For the text-containing cell, return its midpoint in (X, Y) coordinate format. 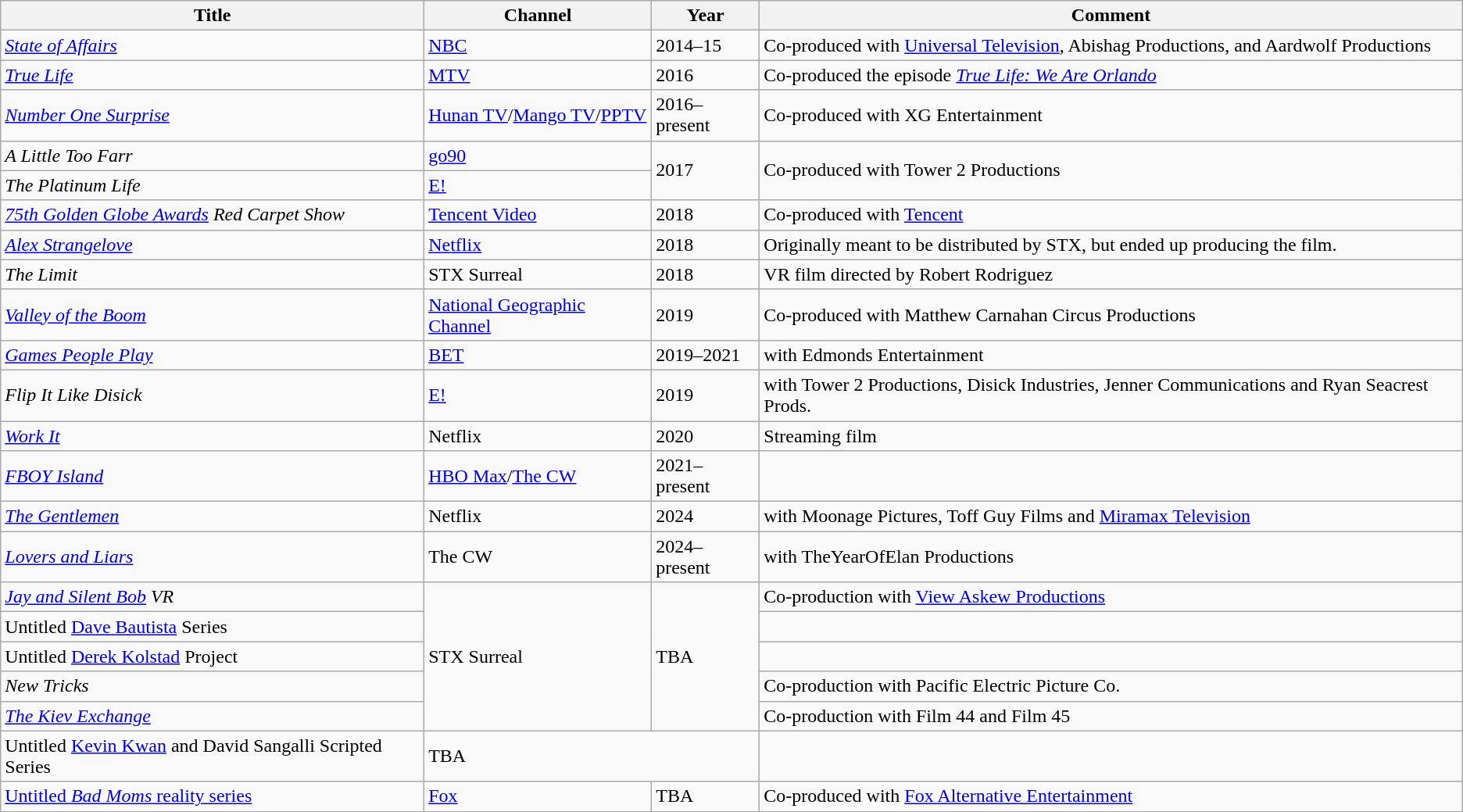
2016 (706, 75)
The Kiev Exchange (213, 716)
2019–2021 (706, 355)
A Little Too Farr (213, 156)
VR film directed by Robert Rodriguez (1111, 274)
Streaming film (1111, 435)
go90 (538, 156)
Co-production with Pacific Electric Picture Co. (1111, 686)
2014–15 (706, 45)
Co-produced with Tower 2 Productions (1111, 170)
Work It (213, 435)
New Tricks (213, 686)
with Tower 2 Productions, Disick Industries, Jenner Communications and Ryan Seacrest Prods. (1111, 395)
with Edmonds Entertainment (1111, 355)
MTV (538, 75)
State of Affairs (213, 45)
Valley of the Boom (213, 314)
Title (213, 16)
BET (538, 355)
The Limit (213, 274)
Number One Surprise (213, 116)
Games People Play (213, 355)
Untitled Derek Kolstad Project (213, 656)
Co-produced with Matthew Carnahan Circus Productions (1111, 314)
Co-produced the episode True Life: We Are Orlando (1111, 75)
NBC (538, 45)
2024 (706, 517)
True Life (213, 75)
2024–present (706, 556)
HBO Max/The CW (538, 477)
Year (706, 16)
National Geographic Channel (538, 314)
Fox (538, 796)
2016–present (706, 116)
Co-production with Film 44 and Film 45 (1111, 716)
75th Golden Globe Awards Red Carpet Show (213, 215)
The Platinum Life (213, 185)
Channel (538, 16)
Untitled Kevin Kwan and David Sangalli Scripted Series (213, 757)
Originally meant to be distributed by STX, but ended up producing the film. (1111, 245)
with Moonage Pictures, Toff Guy Films and Miramax Television (1111, 517)
with TheYearOfElan Productions (1111, 556)
2017 (706, 170)
Hunan TV/Mango TV/PPTV (538, 116)
Untitled Dave Bautista Series (213, 627)
Co-production with View Askew Productions (1111, 597)
Comment (1111, 16)
2020 (706, 435)
The CW (538, 556)
Lovers and Liars (213, 556)
2021–present (706, 477)
Co-produced with Tencent (1111, 215)
Co-produced with Universal Television, Abishag Productions, and Aardwolf Productions (1111, 45)
Alex Strangelove (213, 245)
Untitled Bad Moms reality series (213, 796)
Flip It Like Disick (213, 395)
The Gentlemen (213, 517)
Tencent Video (538, 215)
Jay and Silent Bob VR (213, 597)
FBOY Island (213, 477)
Co-produced with Fox Alternative Entertainment (1111, 796)
Co-produced with XG Entertainment (1111, 116)
